Search for the cell housing the specified text and yield its [x, y] center coordinate. 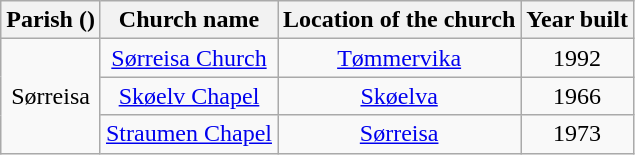
1992 [578, 58]
Parish () [51, 20]
Skøelva [400, 96]
1973 [578, 134]
1966 [578, 96]
Location of the church [400, 20]
Church name [188, 20]
Sørreisa Church [188, 58]
Straumen Chapel [188, 134]
Skøelv Chapel [188, 96]
Tømmervika [400, 58]
Year built [578, 20]
